Output the (X, Y) coordinate of the center of the cell containing the given text.  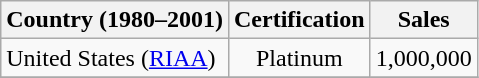
Sales (424, 20)
United States (RIAA) (115, 58)
1,000,000 (424, 58)
Country (1980–2001) (115, 20)
Platinum (299, 58)
Certification (299, 20)
